Output the (x, y) coordinate of the center of the cell containing the given text.  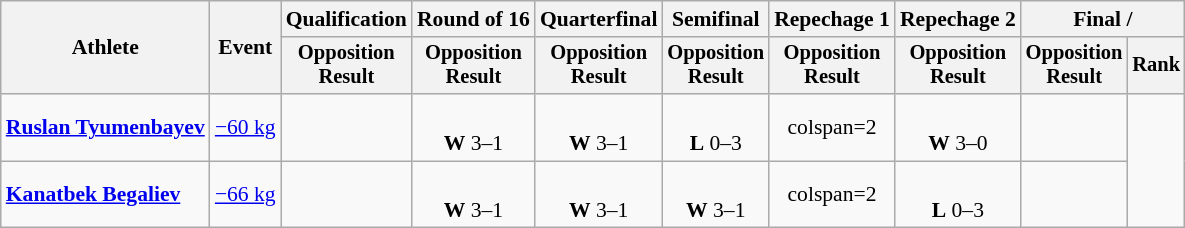
Quarterfinal (599, 19)
Repechage 1 (832, 19)
Ruslan Tyumenbayev (106, 128)
Final / (1103, 19)
W 3–0 (958, 128)
Repechage 2 (958, 19)
Kanatbek Begaliev (106, 194)
Qualification (346, 19)
−66 kg (246, 194)
Round of 16 (474, 19)
Semifinal (716, 19)
Event (246, 48)
Athlete (106, 48)
−60 kg (246, 128)
Rank (1156, 66)
